For the text-containing cell, return its midpoint in [X, Y] coordinate format. 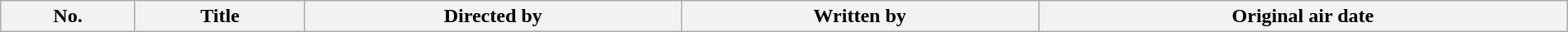
Title [220, 16]
Original air date [1303, 16]
No. [68, 16]
Written by [860, 16]
Directed by [493, 16]
